Provide the (X, Y) coordinate of the cell's center where the given text is located.  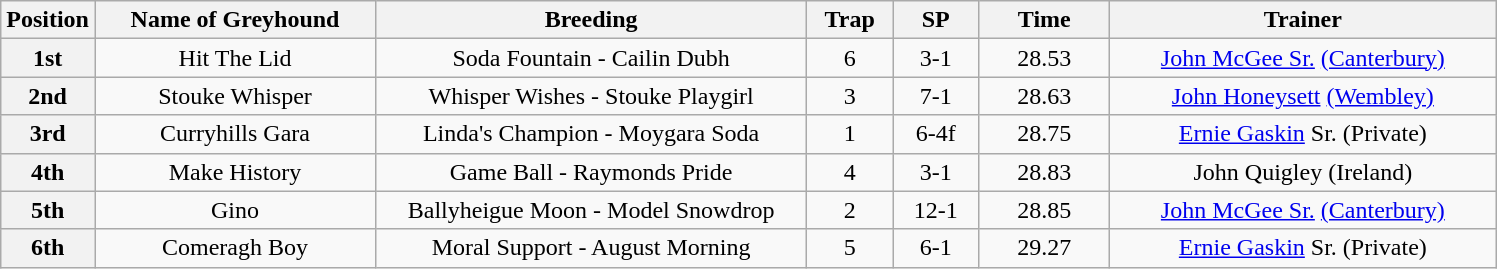
28.83 (1044, 172)
Position (48, 20)
28.53 (1044, 58)
3 (850, 96)
Time (1044, 20)
5 (850, 248)
4 (850, 172)
Linda's Champion - Moygara Soda (592, 134)
7-1 (936, 96)
Make History (234, 172)
Game Ball - Raymonds Pride (592, 172)
6 (850, 58)
2nd (48, 96)
28.75 (1044, 134)
6-4f (936, 134)
6th (48, 248)
Breeding (592, 20)
Trap (850, 20)
Trainer (1303, 20)
1 (850, 134)
2 (850, 210)
Ballyheigue Moon - Model Snowdrop (592, 210)
SP (936, 20)
28.63 (1044, 96)
Name of Greyhound (234, 20)
John Honeysett (Wembley) (1303, 96)
5th (48, 210)
28.85 (1044, 210)
29.27 (1044, 248)
Curryhills Gara (234, 134)
1st (48, 58)
Soda Fountain - Cailin Dubh (592, 58)
4th (48, 172)
John Quigley (Ireland) (1303, 172)
Gino (234, 210)
Moral Support - August Morning (592, 248)
3rd (48, 134)
6-1 (936, 248)
Stouke Whisper (234, 96)
Whisper Wishes - Stouke Playgirl (592, 96)
12-1 (936, 210)
Comeragh Boy (234, 248)
Hit The Lid (234, 58)
